Find where the given text appears and provide that cell's center as [x, y] coordinate. 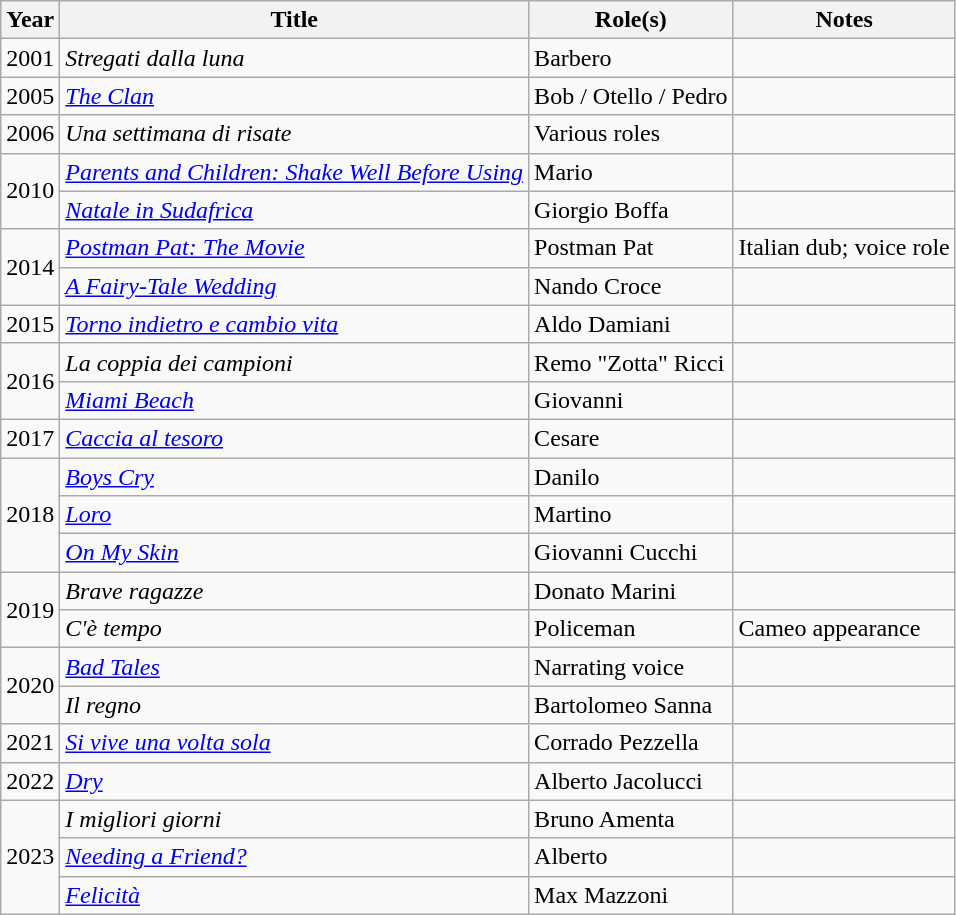
Remo "Zotta" Ricci [631, 362]
Max Mazzoni [631, 895]
Year [30, 20]
Boys Cry [294, 477]
2015 [30, 324]
Alberto [631, 857]
Stregati dalla luna [294, 58]
Mario [631, 172]
2014 [30, 267]
2021 [30, 743]
Postman Pat: The Movie [294, 248]
Italian dub; voice role [844, 248]
Title [294, 20]
Bad Tales [294, 667]
Donato Marini [631, 591]
Giovanni [631, 400]
2019 [30, 610]
Aldo Damiani [631, 324]
Il regno [294, 705]
I migliori giorni [294, 819]
Policeman [631, 629]
Caccia al tesoro [294, 438]
Alberto Jacolucci [631, 781]
La coppia dei campioni [294, 362]
2010 [30, 191]
Una settimana di risate [294, 134]
Various roles [631, 134]
Miami Beach [294, 400]
Si vive una volta sola [294, 743]
Notes [844, 20]
Bob / Otello / Pedro [631, 96]
2016 [30, 381]
Cesare [631, 438]
Natale in Sudafrica [294, 210]
Dry [294, 781]
Martino [631, 515]
Barbero [631, 58]
Felicità [294, 895]
Bruno Amenta [631, 819]
2018 [30, 515]
C'è tempo [294, 629]
2022 [30, 781]
Narrating voice [631, 667]
Cameo appearance [844, 629]
Danilo [631, 477]
2023 [30, 857]
2020 [30, 686]
Postman Pat [631, 248]
Brave ragazze [294, 591]
Bartolomeo Sanna [631, 705]
2006 [30, 134]
Torno indietro e cambio vita [294, 324]
Needing a Friend? [294, 857]
Loro [294, 515]
2005 [30, 96]
Parents and Children: Shake Well Before Using [294, 172]
A Fairy-Tale Wedding [294, 286]
Giovanni Cucchi [631, 553]
Role(s) [631, 20]
The Clan [294, 96]
Nando Croce [631, 286]
2001 [30, 58]
2017 [30, 438]
On My Skin [294, 553]
Corrado Pezzella [631, 743]
Giorgio Boffa [631, 210]
